For the text-containing cell, return its midpoint in [x, y] coordinate format. 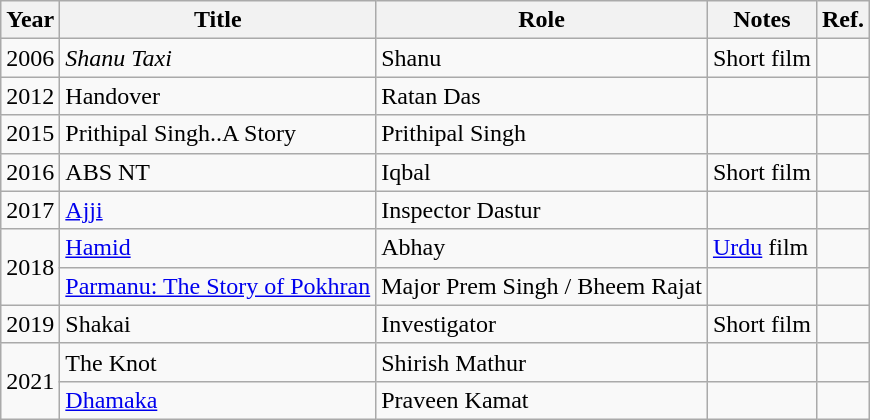
2006 [30, 58]
Shanu Taxi [218, 58]
Prithipal Singh..A Story [218, 134]
Abhay [542, 248]
2015 [30, 134]
Notes [762, 20]
Shanu [542, 58]
Inspector Dastur [542, 210]
2018 [30, 267]
Prithipal Singh [542, 134]
Ref. [842, 20]
2019 [30, 324]
Urdu film [762, 248]
Role [542, 20]
Investigator [542, 324]
Shirish Mathur [542, 362]
2021 [30, 381]
Ajji [218, 210]
Title [218, 20]
Parmanu: The Story of Pokhran [218, 286]
Handover [218, 96]
Ratan Das [542, 96]
Hamid [218, 248]
The Knot [218, 362]
2017 [30, 210]
Shakai [218, 324]
Dhamaka [218, 400]
2012 [30, 96]
Year [30, 20]
Iqbal [542, 172]
Praveen Kamat [542, 400]
ABS NT [218, 172]
2016 [30, 172]
Major Prem Singh / Bheem Rajat [542, 286]
